Find where the given text appears and provide that cell's center as [x, y] coordinate. 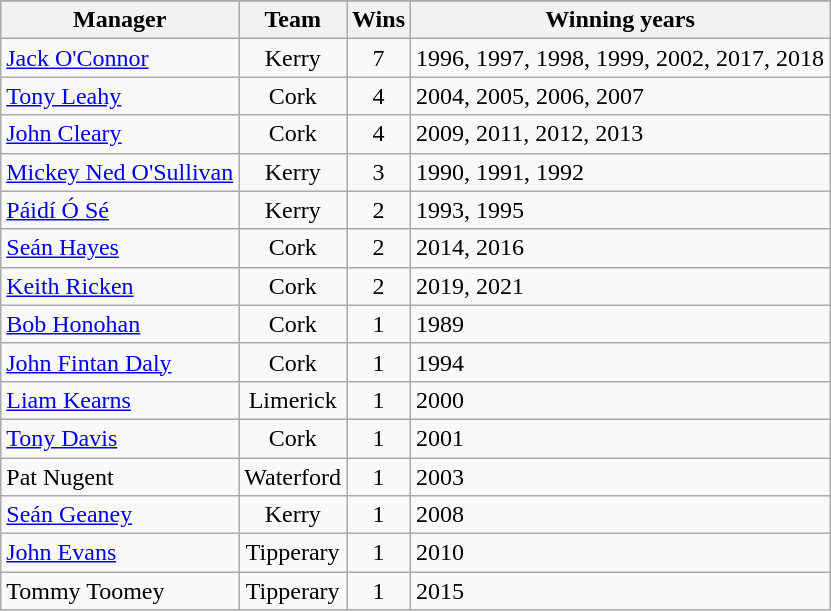
Seán Geaney [120, 515]
Seán Hayes [120, 248]
1996, 1997, 1998, 1999, 2002, 2017, 2018 [620, 58]
Manager [120, 20]
Mickey Ned O'Sullivan [120, 172]
John Cleary [120, 134]
Pat Nugent [120, 477]
2015 [620, 591]
3 [379, 172]
2004, 2005, 2006, 2007 [620, 96]
1990, 1991, 1992 [620, 172]
2014, 2016 [620, 248]
Team [293, 20]
Tony Leahy [120, 96]
John Fintan Daly [120, 362]
1989 [620, 324]
Winning years [620, 20]
2001 [620, 438]
Tony Davis [120, 438]
Jack O'Connor [120, 58]
Bob Honohan [120, 324]
Tommy Toomey [120, 591]
Liam Kearns [120, 400]
Limerick [293, 400]
2010 [620, 553]
Wins [379, 20]
2008 [620, 515]
Páidí Ó Sé [120, 210]
1993, 1995 [620, 210]
2000 [620, 400]
2003 [620, 477]
2009, 2011, 2012, 2013 [620, 134]
2019, 2021 [620, 286]
Keith Ricken [120, 286]
John Evans [120, 553]
7 [379, 58]
1994 [620, 362]
Waterford [293, 477]
